From the cell containing the given text, extract its center point as [X, Y] coordinate. 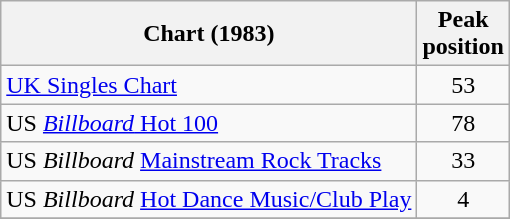
US Billboard Hot 100 [209, 123]
78 [463, 123]
Chart (1983) [209, 34]
US Billboard Hot Dance Music/Club Play [209, 199]
53 [463, 85]
Peakposition [463, 34]
33 [463, 161]
US Billboard Mainstream Rock Tracks [209, 161]
UK Singles Chart [209, 85]
4 [463, 199]
